Search for the cell housing the specified text and yield its [X, Y] center coordinate. 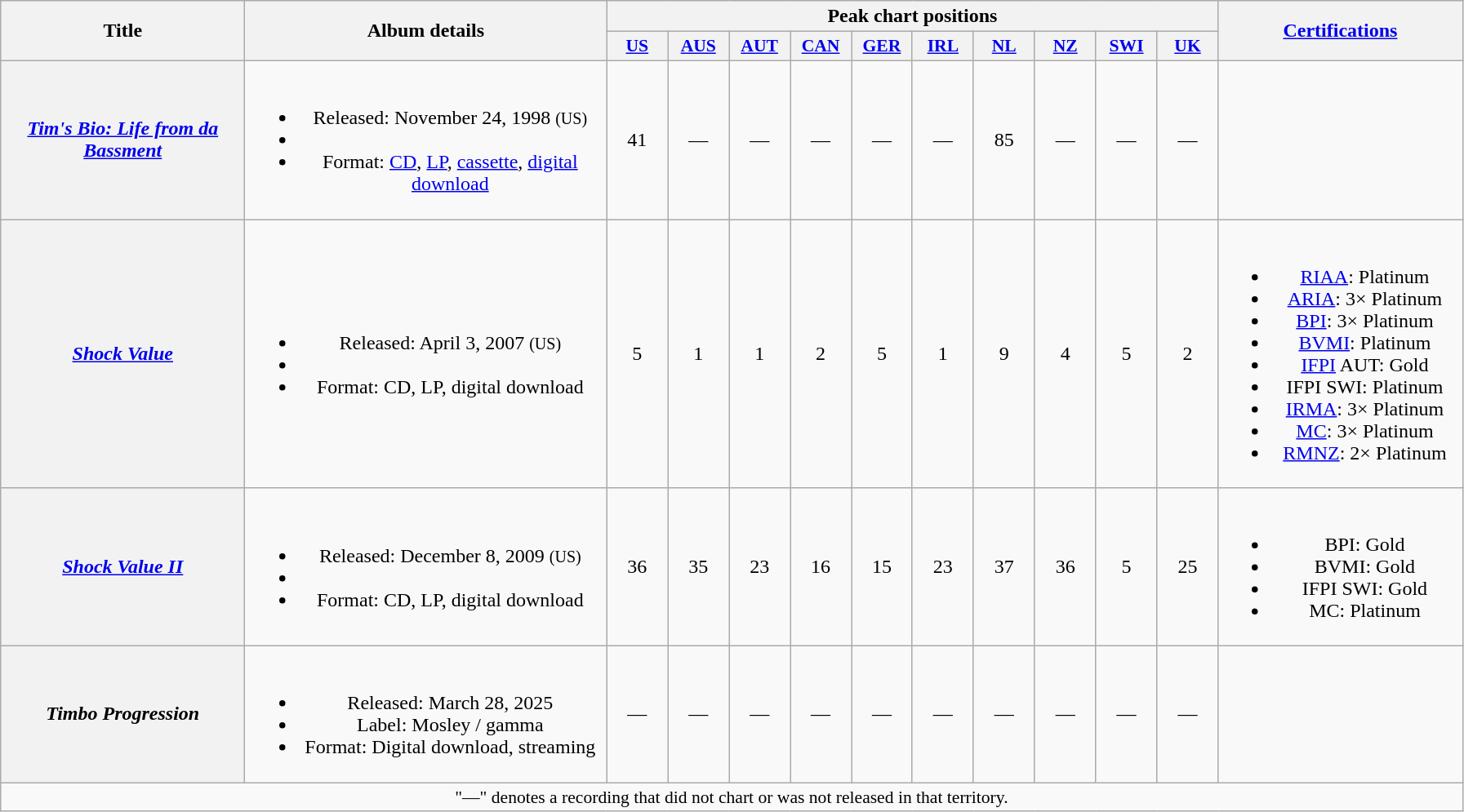
IRL [942, 47]
15 [882, 567]
NZ [1065, 47]
GER [882, 47]
Title [122, 31]
9 [1004, 353]
SWI [1127, 47]
41 [637, 140]
Shock Value [122, 353]
AUS [699, 47]
"—" denotes a recording that did not chart or was not released in that territory. [732, 797]
NL [1004, 47]
Released: November 24, 1998 (US)Format: CD, LP, cassette, digital download [426, 140]
CAN [821, 47]
Tim's Bio: Life from da Bassment [122, 140]
Shock Value II [122, 567]
16 [821, 567]
Released: March 28, 2025Label: Mosley / gammaFormat: Digital download, streaming [426, 715]
AUT [759, 47]
Certifications [1341, 31]
Released: December 8, 2009 (US)Format: CD, LP, digital download [426, 567]
BPI: GoldBVMI: GoldIFPI SWI: GoldMC: Platinum [1341, 567]
Album details [426, 31]
4 [1065, 353]
85 [1004, 140]
35 [699, 567]
Peak chart positions [913, 16]
UK [1187, 47]
Released: April 3, 2007 (US)Format: CD, LP, digital download [426, 353]
37 [1004, 567]
25 [1187, 567]
US [637, 47]
RIAA: PlatinumARIA: 3× PlatinumBPI: 3× PlatinumBVMI: PlatinumIFPI AUT: GoldIFPI SWI: PlatinumIRMA: 3× PlatinumMC: 3× PlatinumRMNZ: 2× Platinum [1341, 353]
Timbo Progression [122, 715]
